Extract the (x, y) coordinate from the center of the cell holding the provided text.  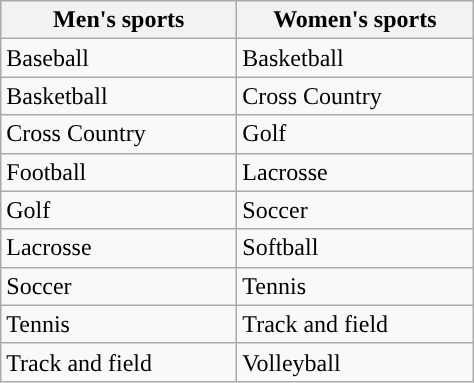
Volleyball (355, 362)
Men's sports (119, 20)
Women's sports (355, 20)
Softball (355, 248)
Baseball (119, 58)
Football (119, 172)
